Identify which cell holds the provided text, then report its (X, Y) central coordinate. 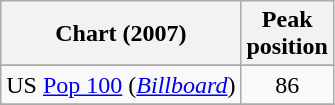
US Pop 100 (Billboard) (121, 85)
86 (287, 85)
Chart (2007) (121, 34)
Peakposition (287, 34)
